Output the (x, y) coordinate of the center of the cell containing the given text.  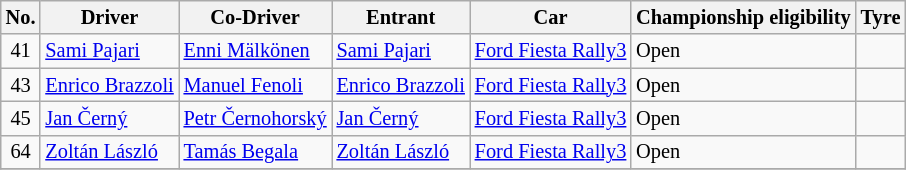
45 (21, 118)
Manuel Fenoli (256, 85)
Driver (109, 17)
Tyre (881, 17)
43 (21, 85)
Championship eligibility (743, 17)
Petr Černohorský (256, 118)
Car (550, 17)
No. (21, 17)
Enni Mälkönen (256, 51)
Co-Driver (256, 17)
41 (21, 51)
Tamás Begala (256, 152)
Entrant (401, 17)
64 (21, 152)
